Pinpoint the cell where the given text exists, returning its [x, y] midpoint coordinate. 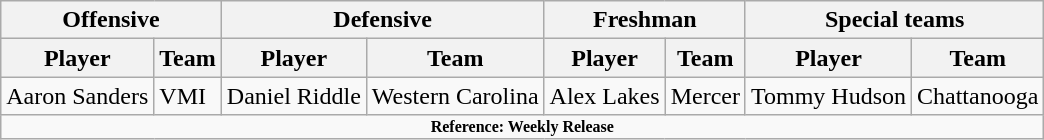
Special teams [894, 20]
VMI [188, 96]
Freshman [644, 20]
Mercer [705, 96]
Daniel Riddle [294, 96]
Alex Lakes [604, 96]
Chattanooga [978, 96]
Aaron Sanders [78, 96]
Defensive [382, 20]
Offensive [112, 20]
Tommy Hudson [828, 96]
Western Carolina [455, 96]
Reference: Weekly Release [522, 127]
